Identify which cell holds the provided text, then report its [x, y] central coordinate. 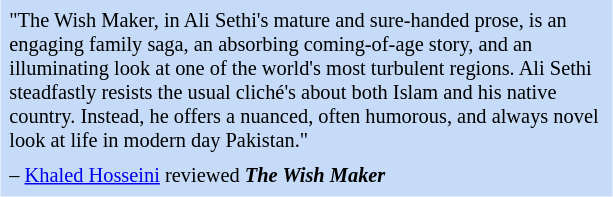
– Khaled Hosseini reviewed The Wish Maker [306, 176]
